Provide the (x, y) coordinate of the cell's center where the given text is located.  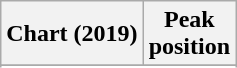
Chart (2019) (72, 34)
Peakposition (189, 34)
